Return [X, Y] of the center of cell containing provided text 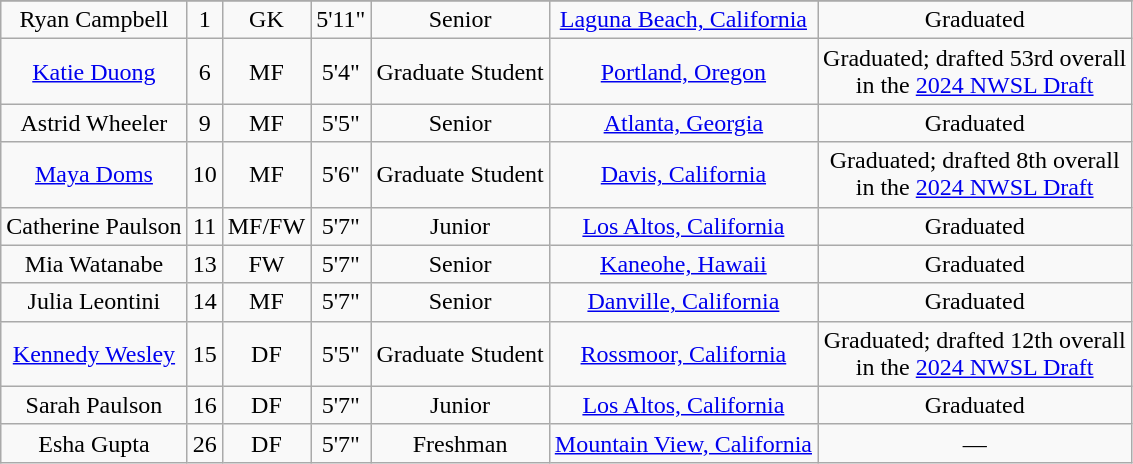
16 [204, 405]
— [975, 443]
Laguna Beach, California [683, 20]
Davis, California [683, 174]
6 [204, 72]
9 [204, 123]
MF/FW [266, 226]
Atlanta, Georgia [683, 123]
FW [266, 264]
11 [204, 226]
Julia Leontini [94, 302]
Kaneohe, Hawaii [683, 264]
Ryan Campbell [94, 20]
Catherine Paulson [94, 226]
26 [204, 443]
Portland, Oregon [683, 72]
GK [266, 20]
Graduated; drafted 53rd overallin the 2024 NWSL Draft [975, 72]
5'11" [341, 20]
Danville, California [683, 302]
5'4" [341, 72]
Mia Watanabe [94, 264]
15 [204, 354]
Katie Duong [94, 72]
Maya Doms [94, 174]
Graduated; drafted 12th overallin the 2024 NWSL Draft [975, 354]
1 [204, 20]
5'6" [341, 174]
14 [204, 302]
Sarah Paulson [94, 405]
Rossmoor, California [683, 354]
10 [204, 174]
Kennedy Wesley [94, 354]
13 [204, 264]
Esha Gupta [94, 443]
Mountain View, California [683, 443]
Graduated; drafted 8th overallin the 2024 NWSL Draft [975, 174]
Astrid Wheeler [94, 123]
Freshman [460, 443]
